Find where the given text appears and provide that cell's center as (x, y) coordinate. 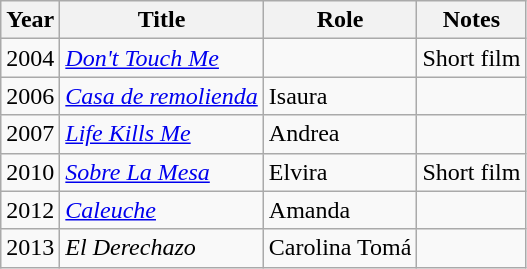
Don't Touch Me (162, 58)
2012 (30, 210)
Caleuche (162, 210)
El Derechazo (162, 248)
Elvira (340, 172)
Andrea (340, 134)
Notes (472, 20)
2013 (30, 248)
2006 (30, 96)
Casa de remolienda (162, 96)
2007 (30, 134)
2004 (30, 58)
Title (162, 20)
Sobre La Mesa (162, 172)
Amanda (340, 210)
Year (30, 20)
Carolina Tomá (340, 248)
Role (340, 20)
2010 (30, 172)
Isaura (340, 96)
Life Kills Me (162, 134)
